Provide the (x, y) coordinate of the cell's center where the given text is located.  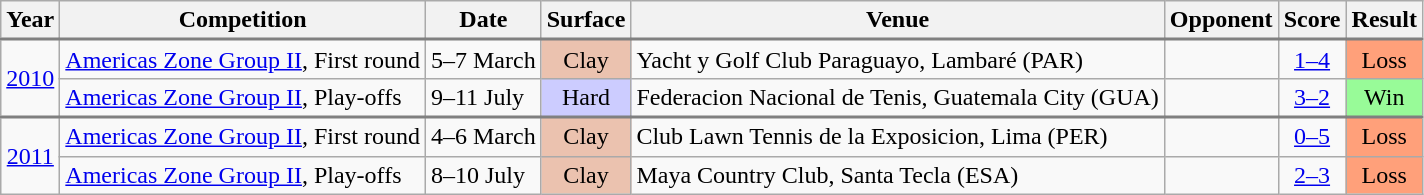
Hard (586, 98)
Surface (586, 20)
Yacht y Golf Club Paraguayo, Lambaré (PAR) (898, 60)
3–2 (1312, 98)
5–7 March (483, 60)
2011 (30, 156)
9–11 July (483, 98)
2–3 (1312, 175)
Score (1312, 20)
Federacion Nacional de Tenis, Guatemala City (GUA) (898, 98)
Maya Country Club, Santa Tecla (ESA) (898, 175)
Result (1384, 20)
4–6 March (483, 136)
Year (30, 20)
1–4 (1312, 60)
Opponent (1221, 20)
8–10 July (483, 175)
Win (1384, 98)
Competition (243, 20)
0–5 (1312, 136)
Club Lawn Tennis de la Exposicion, Lima (PER) (898, 136)
2010 (30, 79)
Date (483, 20)
Venue (898, 20)
